Pinpoint the cell where the given text exists, returning its [x, y] midpoint coordinate. 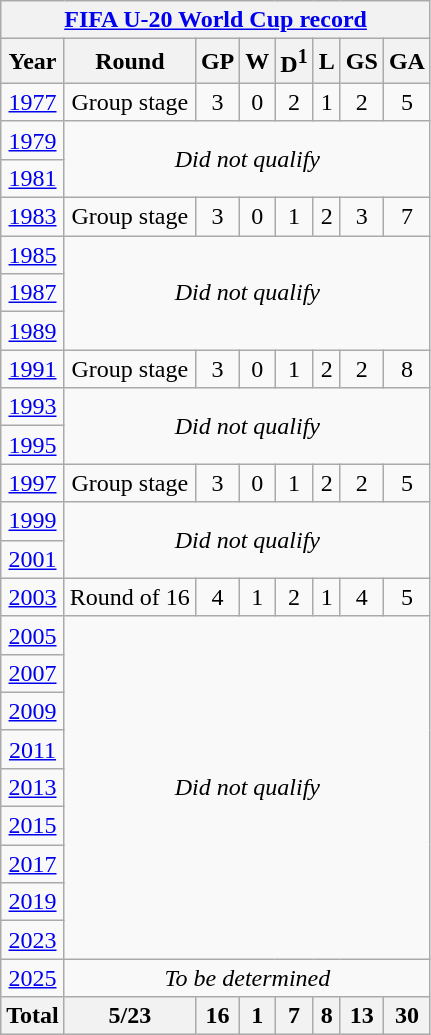
D1 [294, 62]
1979 [33, 140]
1991 [33, 369]
2007 [33, 673]
1987 [33, 293]
1997 [33, 483]
GA [406, 62]
FIFA U-20 World Cup record [216, 20]
2005 [33, 635]
2013 [33, 787]
1977 [33, 102]
2009 [33, 711]
W [258, 62]
1983 [33, 217]
2003 [33, 597]
Round [130, 62]
1999 [33, 521]
2025 [33, 978]
2015 [33, 826]
13 [362, 1016]
16 [217, 1016]
1993 [33, 407]
5/23 [130, 1016]
2017 [33, 864]
L [326, 62]
1985 [33, 255]
GP [217, 62]
2001 [33, 559]
Year [33, 62]
1989 [33, 331]
GS [362, 62]
Total [33, 1016]
To be determined [247, 978]
2019 [33, 902]
1981 [33, 178]
30 [406, 1016]
2023 [33, 940]
1995 [33, 445]
Round of 16 [130, 597]
2011 [33, 749]
